Identify which cell holds the provided text, then report its (X, Y) central coordinate. 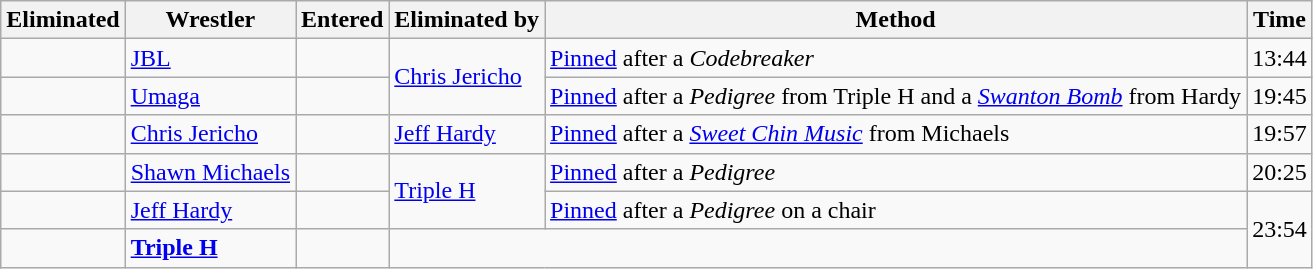
Eliminated by (467, 20)
23:54 (1280, 229)
Pinned after a Codebreaker (896, 58)
Entered (342, 20)
20:25 (1280, 172)
19:57 (1280, 134)
Method (896, 20)
Pinned after a Pedigree on a chair (896, 210)
Pinned after a Pedigree from Triple H and a Swanton Bomb from Hardy (896, 96)
JBL (210, 58)
Wrestler (210, 20)
Shawn Michaels (210, 172)
Eliminated (63, 20)
19:45 (1280, 96)
Umaga (210, 96)
Pinned after a Pedigree (896, 172)
Time (1280, 20)
13:44 (1280, 58)
Pinned after a Sweet Chin Music from Michaels (896, 134)
